Capture the cell that displays the provided text and extract its (X, Y) central coordinate. 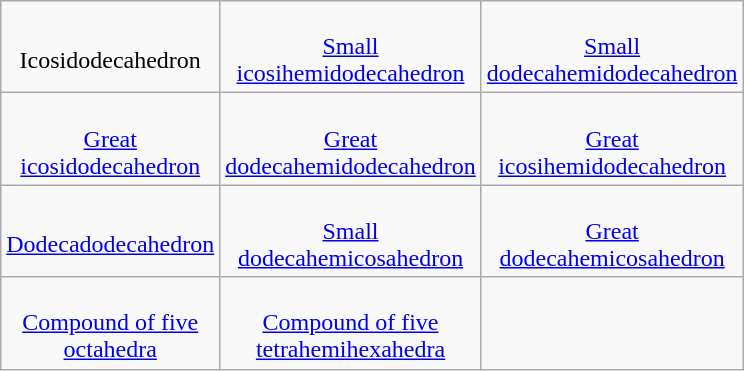
Compound of five octahedra (110, 323)
Small dodecahemicosahedron (351, 231)
Dodecadodecahedron (110, 231)
Small dodecahemidodecahedron (612, 47)
Great icosidodecahedron (110, 139)
Great dodecahemicosahedron (612, 231)
Small icosihemidodecahedron (351, 47)
Great icosihemidodecahedron (612, 139)
Great dodecahemidodecahedron (351, 139)
Compound of five tetrahemihexahedra (351, 323)
Icosidodecahedron (110, 47)
